Provide the (x, y) coordinate of the cell's center where the given text is located.  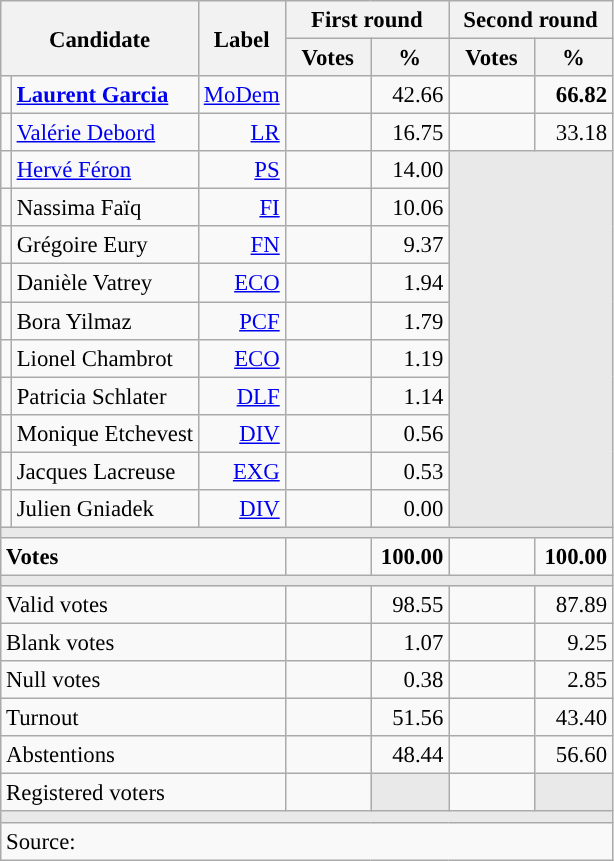
1.94 (410, 283)
1.14 (410, 396)
51.56 (410, 718)
PCF (242, 321)
Nassima Faïq (104, 208)
First round (367, 20)
14.00 (410, 170)
FN (242, 245)
Candidate (100, 38)
EXG (242, 471)
Source: (307, 841)
Bora Yilmaz (104, 321)
PS (242, 170)
2.85 (573, 680)
0.56 (410, 433)
Danièle Vatrey (104, 283)
48.44 (410, 755)
Label (242, 38)
1.07 (410, 643)
Valid votes (143, 605)
0.00 (410, 509)
Blank votes (143, 643)
Laurent Garcia (104, 95)
Valérie Debord (104, 133)
42.66 (410, 95)
9.37 (410, 245)
Null votes (143, 680)
0.53 (410, 471)
MoDem (242, 95)
56.60 (573, 755)
Registered voters (143, 793)
FI (242, 208)
Grégoire Eury (104, 245)
LR (242, 133)
Jacques Lacreuse (104, 471)
Turnout (143, 718)
Julien Gniadek (104, 509)
9.25 (573, 643)
33.18 (573, 133)
Abstentions (143, 755)
10.06 (410, 208)
Second round (531, 20)
87.89 (573, 605)
0.38 (410, 680)
DLF (242, 396)
1.19 (410, 358)
66.82 (573, 95)
Monique Etchevest (104, 433)
98.55 (410, 605)
Hervé Féron (104, 170)
16.75 (410, 133)
1.79 (410, 321)
Lionel Chambrot (104, 358)
43.40 (573, 718)
Patricia Schlater (104, 396)
